Determine the [X, Y] coordinate at the center of the cell enclosing the given text.  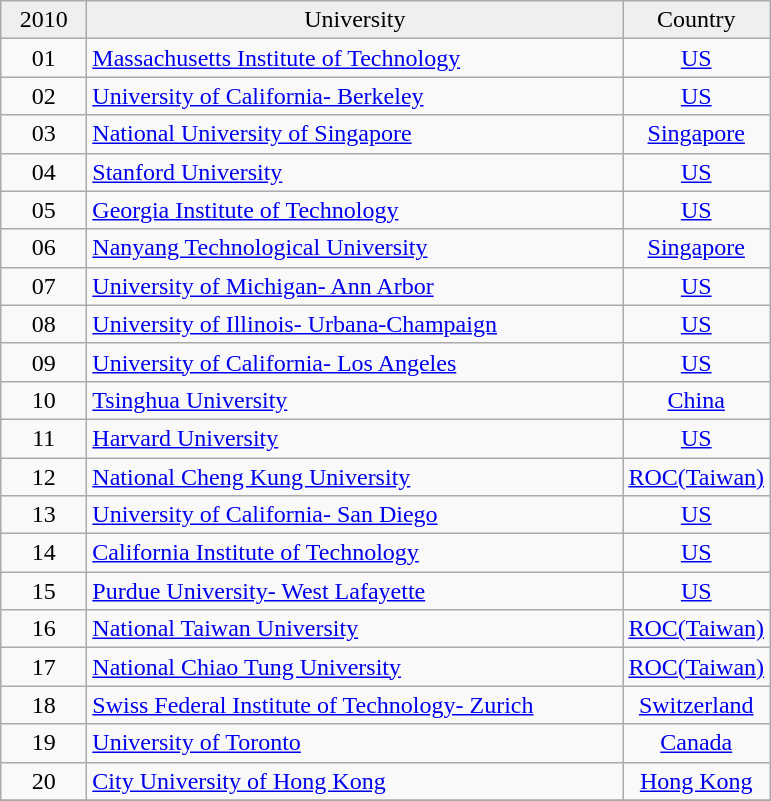
17 [44, 667]
13 [44, 515]
04 [44, 172]
18 [44, 705]
12 [44, 477]
Purdue University- West Lafayette [355, 591]
07 [44, 286]
05 [44, 210]
Swiss Federal Institute of Technology- Zurich [355, 705]
University of Illinois- Urbana-Champaign [355, 324]
10 [44, 400]
University [355, 20]
16 [44, 629]
China [696, 400]
20 [44, 781]
National Cheng Kung University [355, 477]
University of California- Berkeley [355, 96]
Hong Kong [696, 781]
2010 [44, 20]
National Taiwan University [355, 629]
02 [44, 96]
University of California- Los Angeles [355, 362]
University of California- San Diego [355, 515]
08 [44, 324]
Massachusetts Institute of Technology [355, 58]
City University of Hong Kong [355, 781]
Tsinghua University [355, 400]
University of Michigan- Ann Arbor [355, 286]
Stanford University [355, 172]
Harvard University [355, 438]
14 [44, 553]
Georgia Institute of Technology [355, 210]
Switzerland [696, 705]
19 [44, 743]
Nanyang Technological University [355, 248]
California Institute of Technology [355, 553]
15 [44, 591]
Country [696, 20]
03 [44, 134]
11 [44, 438]
National University of Singapore [355, 134]
University of Toronto [355, 743]
09 [44, 362]
National Chiao Tung University [355, 667]
01 [44, 58]
06 [44, 248]
Canada [696, 743]
